Detect which cell encompasses the target text, then output its [X, Y] center coordinate. 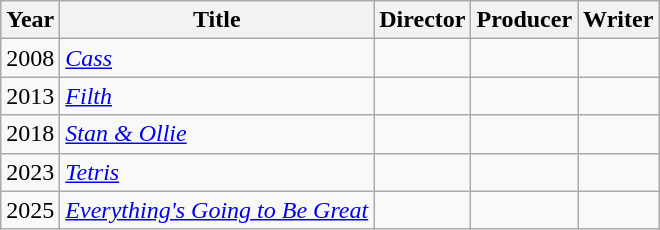
Everything's Going to Be Great [217, 210]
Tetris [217, 172]
2013 [30, 96]
Stan & Ollie [217, 134]
2008 [30, 58]
Writer [618, 20]
2025 [30, 210]
Filth [217, 96]
Director [422, 20]
Producer [524, 20]
Year [30, 20]
2018 [30, 134]
Cass [217, 58]
2023 [30, 172]
Title [217, 20]
